Return the [X, Y] coordinate for the center point of the cell that contains the specified text.  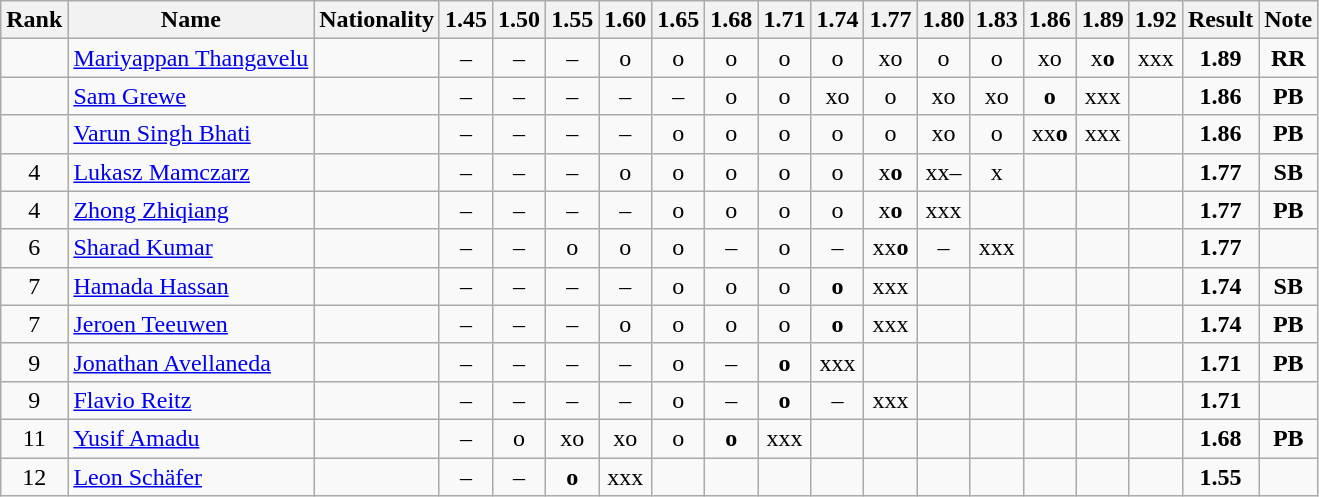
Lukasz Mamczarz [191, 172]
Jeroen Teeuwen [191, 324]
Leon Schäfer [191, 477]
1.80 [944, 20]
Yusif Amadu [191, 438]
1.83 [996, 20]
1.45 [466, 20]
Sam Grewe [191, 96]
Note [1288, 20]
1.65 [678, 20]
Zhong Zhiqiang [191, 210]
Nationality [377, 20]
Name [191, 20]
x [996, 172]
11 [34, 438]
1.92 [1156, 20]
Mariyappan Thangavelu [191, 58]
Hamada Hassan [191, 286]
6 [34, 248]
xx– [944, 172]
Jonathan Avellaneda [191, 362]
RR [1288, 58]
1.50 [520, 20]
1.60 [626, 20]
Rank [34, 20]
12 [34, 477]
Result [1220, 20]
Sharad Kumar [191, 248]
Varun Singh Bhati [191, 134]
Flavio Reitz [191, 400]
